Capture the cell that displays the provided text and extract its (X, Y) central coordinate. 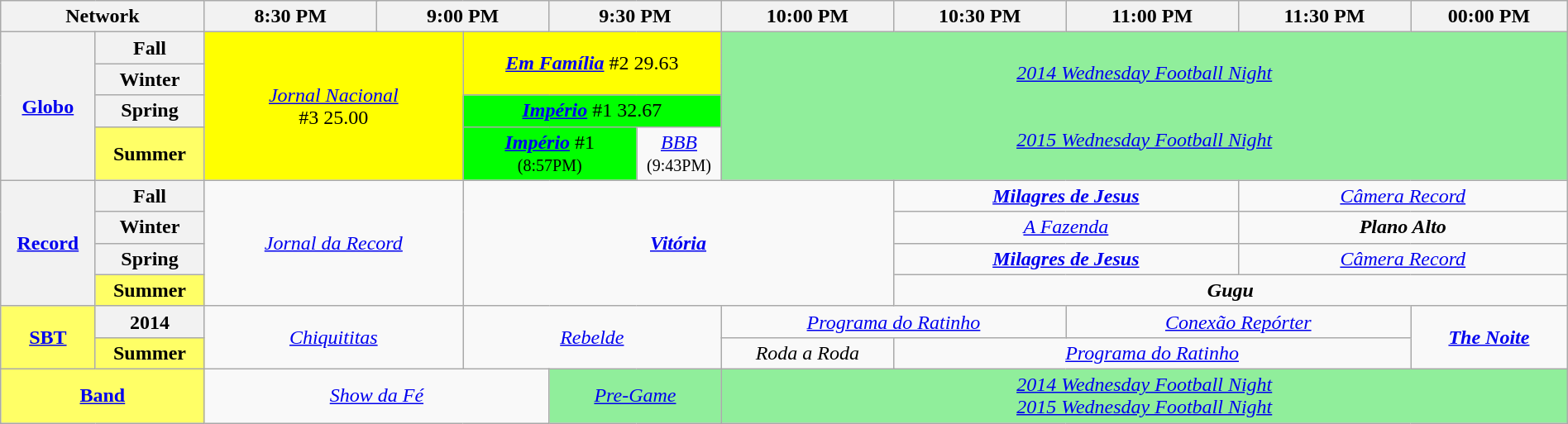
Rebelde (592, 337)
8:30 PM (290, 17)
Gugu (1231, 290)
Show da Fé (377, 395)
Jornal da Record (334, 243)
Globo (48, 106)
11:30 PM (1324, 17)
Império #1(8:57PM) (550, 154)
Record (48, 243)
Jornal Nacional#3 25.00 (334, 106)
11:00 PM (1152, 17)
10:30 PM (979, 17)
A Fazenda (1065, 227)
9:30 PM (635, 17)
The Noite (1489, 337)
Em Família #2 29.63 (592, 64)
9:00 PM (462, 17)
2014 (150, 322)
Conexão Repórter (1239, 322)
Plano Alto (1403, 227)
Network (103, 17)
Pre-Game (635, 395)
Império #1 32.67 (592, 111)
Chiquititas (334, 337)
00:00 PM (1489, 17)
Roda a Roda (807, 353)
10:00 PM (807, 17)
SBT (48, 337)
Band (103, 395)
Vitória (678, 243)
BBB(9:43PM) (679, 154)
